Identify which cell holds the provided text, then report its [x, y] central coordinate. 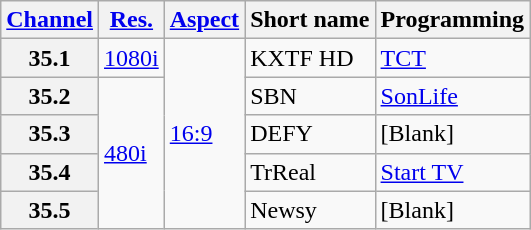
SBN [310, 96]
Res. [132, 20]
TrReal [310, 172]
Short name [310, 20]
35.1 [50, 58]
35.5 [50, 210]
Aspect [204, 20]
Channel [50, 20]
TCT [452, 58]
1080i [132, 58]
35.3 [50, 134]
DEFY [310, 134]
Programming [452, 20]
35.4 [50, 172]
480i [132, 153]
16:9 [204, 134]
Newsy [310, 210]
SonLife [452, 96]
KXTF HD [310, 58]
35.2 [50, 96]
Start TV [452, 172]
